Locate the cell with the specified text and output its [x, y] center coordinate. 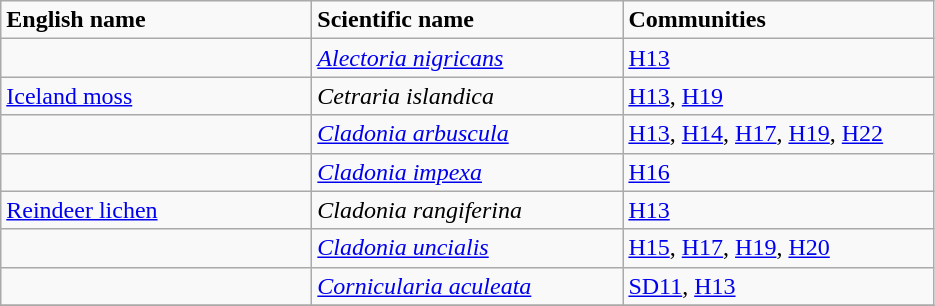
H15, H17, H19, H20 [778, 248]
Iceland moss [156, 96]
Cladonia rangiferina [468, 210]
Cladonia arbuscula [468, 134]
Communities [778, 20]
Cetraria islandica [468, 96]
Cornicularia aculeata [468, 286]
H13, H19 [778, 96]
Scientific name [468, 20]
Cladonia impexa [468, 172]
Cladonia uncialis [468, 248]
SD11, H13 [778, 286]
English name [156, 20]
H13, H14, H17, H19, H22 [778, 134]
Alectoria nigricans [468, 58]
H16 [778, 172]
Reindeer lichen [156, 210]
